Output the (x, y) coordinate of the center of the cell containing the given text.  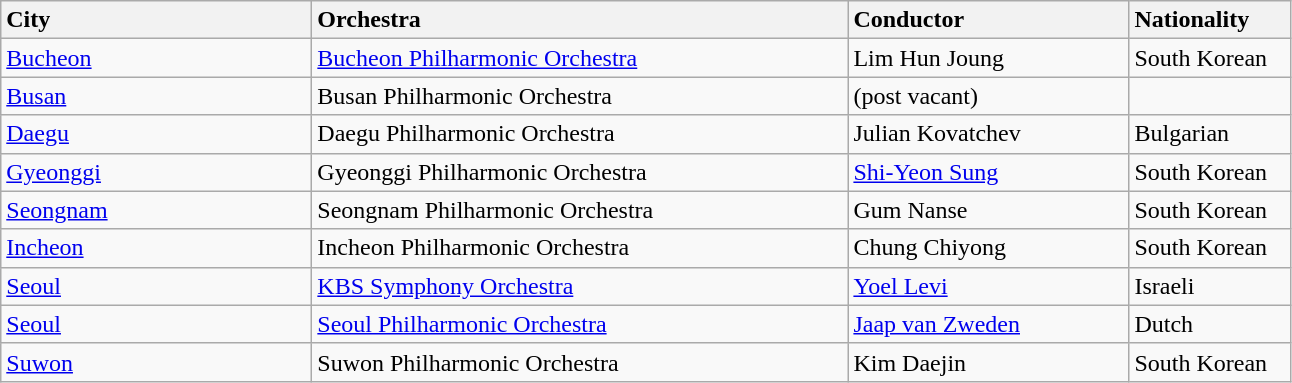
Conductor (988, 20)
Julian Kovatchev (988, 134)
Busan (156, 96)
Incheon (156, 248)
Daegu (156, 134)
(post vacant) (988, 96)
Nationality (1210, 20)
Israeli (1210, 286)
Chung Chiyong (988, 248)
Seongnam Philharmonic Orchestra (580, 210)
Seongnam (156, 210)
Jaap van Zweden (988, 324)
Gum Nanse (988, 210)
Kim Daejin (988, 362)
Suwon Philharmonic Orchestra (580, 362)
Seoul Philharmonic Orchestra (580, 324)
Bucheon Philharmonic Orchestra (580, 58)
Gyeonggi Philharmonic Orchestra (580, 172)
Incheon Philharmonic Orchestra (580, 248)
Gyeonggi (156, 172)
Lim Hun Joung (988, 58)
Yoel Levi (988, 286)
Bucheon (156, 58)
Suwon (156, 362)
KBS Symphony Orchestra (580, 286)
Orchestra (580, 20)
Busan Philharmonic Orchestra (580, 96)
City (156, 20)
Daegu Philharmonic Orchestra (580, 134)
Bulgarian (1210, 134)
Dutch (1210, 324)
Shi-Yeon Sung (988, 172)
